Search for the cell housing the specified text and yield its (x, y) center coordinate. 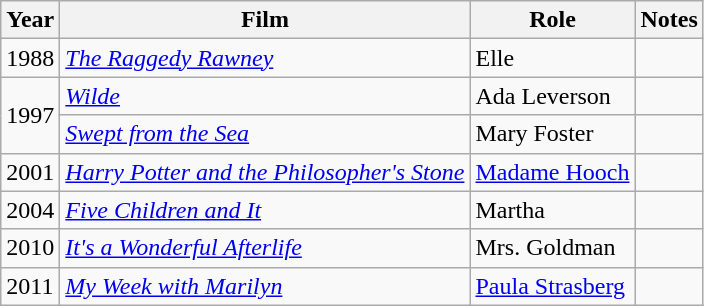
Mary Foster (552, 134)
Ada Leverson (552, 96)
Paula Strasberg (552, 286)
The Raggedy Rawney (265, 58)
Film (265, 20)
Mrs. Goldman (552, 248)
1988 (30, 58)
2011 (30, 286)
My Week with Marilyn (265, 286)
Five Children and It (265, 210)
Elle (552, 58)
Swept from the Sea (265, 134)
Wilde (265, 96)
Harry Potter and the Philosopher's Stone (265, 172)
2010 (30, 248)
Madame Hooch (552, 172)
Role (552, 20)
It's a Wonderful Afterlife (265, 248)
Notes (669, 20)
2004 (30, 210)
1997 (30, 115)
Martha (552, 210)
2001 (30, 172)
Year (30, 20)
